Identify which cell holds the provided text, then report its [x, y] central coordinate. 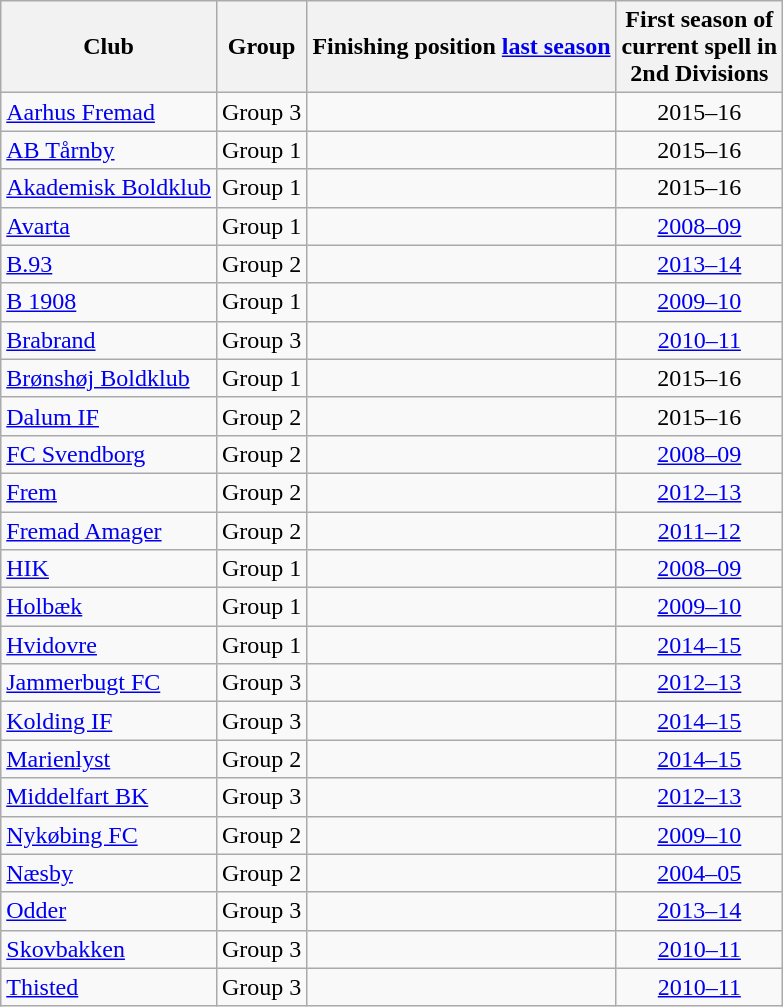
AB Tårnby [109, 150]
FC Svendborg [109, 454]
Holbæk [109, 607]
Næsby [109, 873]
Dalum IF [109, 416]
Avarta [109, 226]
Thisted [109, 987]
Group [261, 47]
B 1908 [109, 302]
First season ofcurrent spell in2nd Divisions [700, 47]
Marienlyst [109, 759]
Brønshøj Boldklub [109, 378]
Jammerbugt FC [109, 683]
Frem [109, 492]
Nykøbing FC [109, 835]
Fremad Amager [109, 531]
Odder [109, 911]
2004–05 [700, 873]
Finishing position last season [462, 47]
Hvidovre [109, 645]
2011–12 [700, 531]
Brabrand [109, 340]
B.93 [109, 264]
Akademisk Boldklub [109, 188]
Skovbakken [109, 949]
HIK [109, 569]
Kolding IF [109, 721]
Aarhus Fremad [109, 112]
Club [109, 47]
Middelfart BK [109, 797]
